Detect which cell encompasses the target text, then output its [x, y] center coordinate. 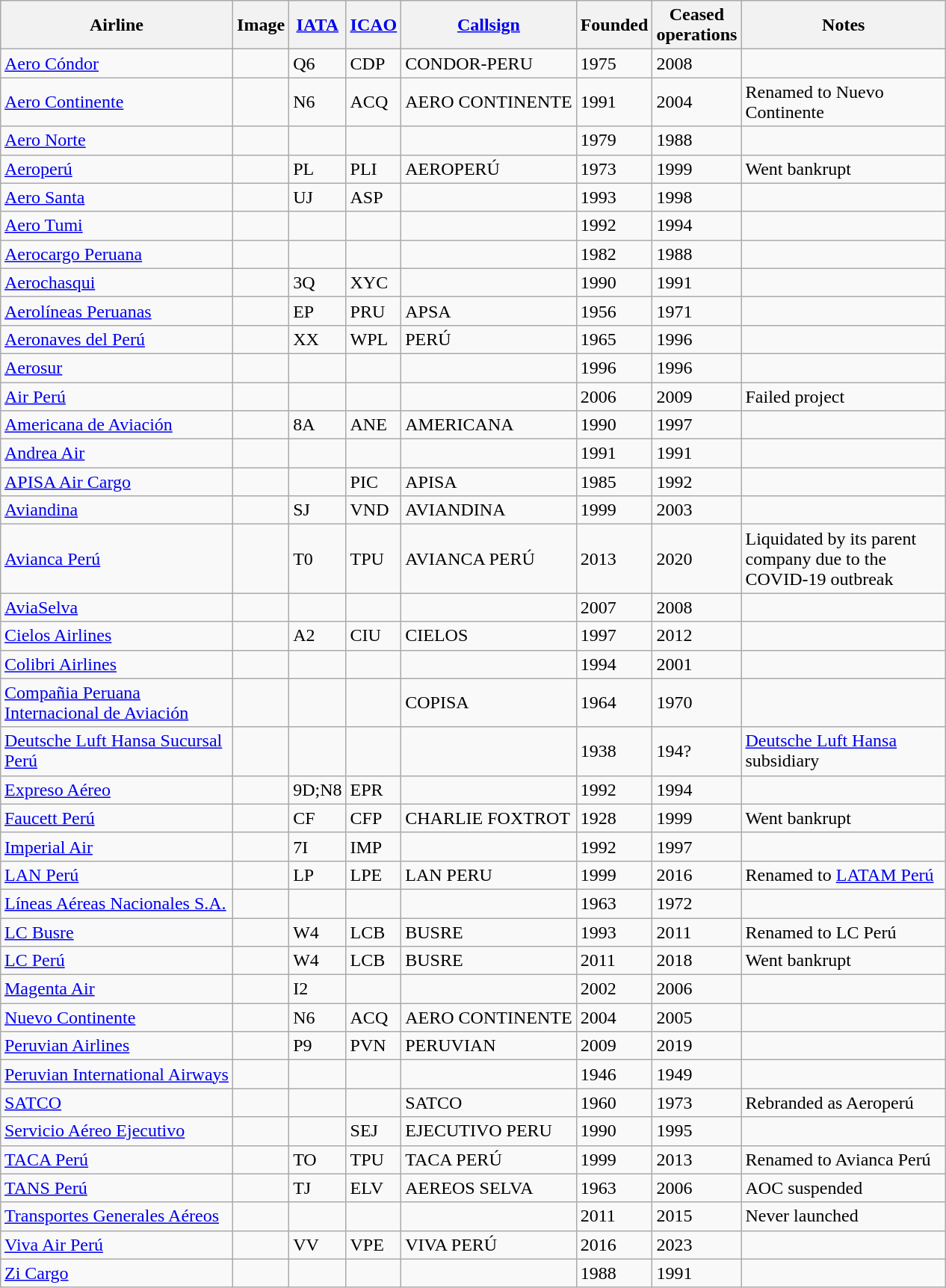
ASP [374, 197]
Renamed to LC Perú [844, 932]
T0 [318, 559]
Renamed to Avianca Perú [844, 1159]
1982 [614, 254]
TJ [318, 1188]
Magenta Air [117, 989]
Renamed to Nuevo Continente [844, 102]
PERÚ [489, 339]
Faucett Perú [117, 818]
Zi Cargo [117, 1273]
2003 [696, 510]
Liquidated by its parent company due to the COVID-19 outbreak [844, 559]
VIVA PERÚ [489, 1245]
Image [262, 25]
2002 [614, 989]
Avianca Perú [117, 559]
Rebranded as Aeroperú [844, 1103]
1946 [614, 1074]
1975 [614, 64]
1956 [614, 311]
Aeronaves del Perú [117, 339]
TO [318, 1159]
ICAO [374, 25]
TANS Perú [117, 1188]
APISA Air Cargo [117, 482]
WPL [374, 339]
APSA [489, 311]
Aero Cóndor [117, 64]
XX [318, 339]
1970 [696, 702]
Transportes Generales Aéreos [117, 1216]
1985 [614, 482]
PL [318, 169]
1938 [614, 752]
AVIANDINA [489, 510]
XYC [374, 282]
1965 [614, 339]
CFP [374, 818]
Failed project [844, 397]
194? [696, 752]
EJECUTIVO PERU [489, 1131]
2018 [696, 961]
VPE [374, 1245]
2005 [696, 1018]
LAN Perú [117, 875]
I2 [318, 989]
CIU [374, 636]
Ceasedoperations [696, 25]
Q6 [318, 64]
TACA Perú [117, 1159]
2023 [696, 1245]
EP [318, 311]
Deutsche Luft Hansa Sucursal Perú [117, 752]
1998 [696, 197]
Americana de Aviación [117, 425]
Cielos Airlines [117, 636]
1979 [614, 140]
Colibri Airlines [117, 664]
8A [318, 425]
Aerocargo Peruana [117, 254]
UJ [318, 197]
Nuevo Continente [117, 1018]
Peruvian Airlines [117, 1046]
VND [374, 510]
1928 [614, 818]
PLI [374, 169]
EPR [374, 790]
1949 [696, 1074]
LC Busre [117, 932]
AOC suspended [844, 1188]
PIC [374, 482]
2007 [614, 607]
PRU [374, 311]
ELV [374, 1188]
TACA PERÚ [489, 1159]
Aero Norte [117, 140]
2020 [696, 559]
2019 [696, 1046]
Notes [844, 25]
1964 [614, 702]
2012 [696, 636]
Servicio Aéreo Ejecutivo [117, 1131]
PVN [374, 1046]
2015 [696, 1216]
1972 [696, 903]
APISA [489, 482]
AMERICANA [489, 425]
VV [318, 1245]
CF [318, 818]
SJ [318, 510]
P9 [318, 1046]
Compañia Peruana Internacional de Aviación [117, 702]
Aero Santa [117, 197]
IATA [318, 25]
CIELOS [489, 636]
PERUVIAN [489, 1046]
ANE [374, 425]
Aero Tumi [117, 226]
CDP [374, 64]
AviaSelva [117, 607]
Never launched [844, 1216]
Founded [614, 25]
Viva Air Perú [117, 1245]
3Q [318, 282]
9D;N8 [318, 790]
Aerolíneas Peruanas [117, 311]
SEJ [374, 1131]
Aerochasqui [117, 282]
LPE [374, 875]
2001 [696, 664]
COPISA [489, 702]
7I [318, 846]
Air Perú [117, 397]
Andrea Air [117, 453]
LC Perú [117, 961]
AEROPERÚ [489, 169]
1971 [696, 311]
Aero Continente [117, 102]
Renamed to LATAM Perú [844, 875]
IMP [374, 846]
Imperial Air [117, 846]
1960 [614, 1103]
Aviandina [117, 510]
CHARLIE FOXTROT [489, 818]
LP [318, 875]
AEREOS SELVA [489, 1188]
Deutsche Luft Hansa subsidiary [844, 752]
Líneas Aéreas Nacionales S.A. [117, 903]
Aeroperú [117, 169]
Expreso Aéreo [117, 790]
Peruvian International Airways [117, 1074]
1995 [696, 1131]
A2 [318, 636]
Aerosur [117, 368]
Airline [117, 25]
CONDOR-PERU [489, 64]
AVIANCA PERÚ [489, 559]
Callsign [489, 25]
LAN PERU [489, 875]
